Capture the cell that displays the provided text and extract its (X, Y) central coordinate. 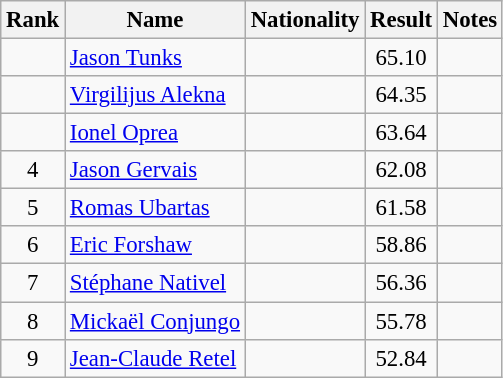
Jean-Claude Retel (156, 358)
Virgilijus Alekna (156, 95)
Mickaël Conjungo (156, 321)
Romas Ubartas (156, 208)
Ionel Oprea (156, 133)
58.86 (402, 245)
56.36 (402, 283)
Jason Tunks (156, 58)
Jason Gervais (156, 170)
Nationality (304, 20)
Stéphane Nativel (156, 283)
Result (402, 20)
65.10 (402, 58)
Eric Forshaw (156, 245)
7 (33, 283)
5 (33, 208)
8 (33, 321)
52.84 (402, 358)
Rank (33, 20)
55.78 (402, 321)
4 (33, 170)
64.35 (402, 95)
9 (33, 358)
Notes (470, 20)
62.08 (402, 170)
Name (156, 20)
61.58 (402, 208)
6 (33, 245)
63.64 (402, 133)
